Capture the cell that displays the provided text and extract its (x, y) central coordinate. 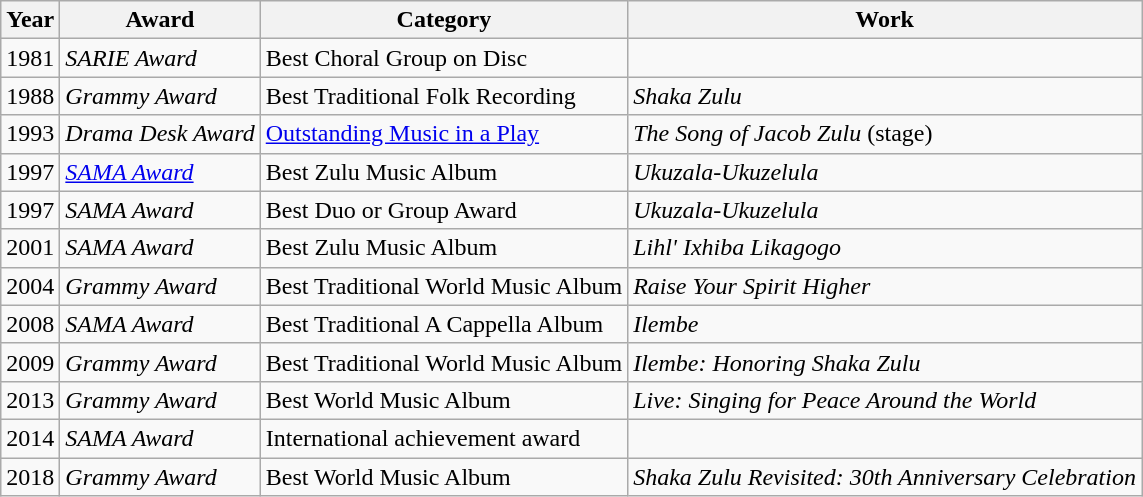
Ilembe (885, 324)
2001 (30, 248)
Best Traditional A Cappella Album (444, 324)
2014 (30, 438)
2018 (30, 477)
International achievement award (444, 438)
Best Traditional Folk Recording (444, 96)
2008 (30, 324)
Category (444, 20)
1993 (30, 134)
Shaka Zulu (885, 96)
Best Choral Group on Disc (444, 58)
2009 (30, 362)
Live: Singing for Peace Around the World (885, 400)
Raise Your Spirit Higher (885, 286)
Lihl' Ixhiba Likagogo (885, 248)
Best Duo or Group Award (444, 210)
2004 (30, 286)
2013 (30, 400)
Award (160, 20)
Drama Desk Award (160, 134)
1988 (30, 96)
Year (30, 20)
1981 (30, 58)
Shaka Zulu Revisited: 30th Anniversary Celebration (885, 477)
Outstanding Music in a Play (444, 134)
SARIE Award (160, 58)
Work (885, 20)
The Song of Jacob Zulu (stage) (885, 134)
Ilembe: Honoring Shaka Zulu (885, 362)
